For the text-containing cell, return its midpoint in [X, Y] coordinate format. 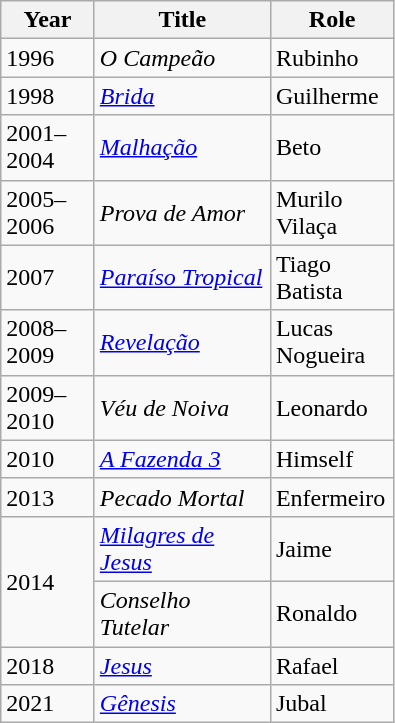
Title [182, 20]
Jesus [182, 665]
Paraíso Tropical [182, 278]
1996 [48, 58]
Brida [182, 96]
Jubal [332, 704]
2007 [48, 278]
Murilo Vilaça [332, 212]
2009–2010 [48, 408]
Enfermeiro [332, 497]
Rubinho [332, 58]
2021 [48, 704]
Prova de Amor [182, 212]
Milagres de Jesus [182, 548]
Gênesis [182, 704]
Guilherme [332, 96]
Himself [332, 459]
A Fazenda 3 [182, 459]
2010 [48, 459]
Revelação [182, 342]
2018 [48, 665]
Role [332, 20]
1998 [48, 96]
O Campeão [182, 58]
2008–2009 [48, 342]
Ronaldo [332, 614]
2005–2006 [48, 212]
Beto [332, 148]
2001–2004 [48, 148]
Year [48, 20]
Véu de Noiva [182, 408]
2013 [48, 497]
Leonardo [332, 408]
Conselho Tutelar [182, 614]
Pecado Mortal [182, 497]
Jaime [332, 548]
2014 [48, 581]
Rafael [332, 665]
Malhação [182, 148]
Lucas Nogueira [332, 342]
Tiago Batista [332, 278]
